Return [x, y] of the center of cell containing provided text 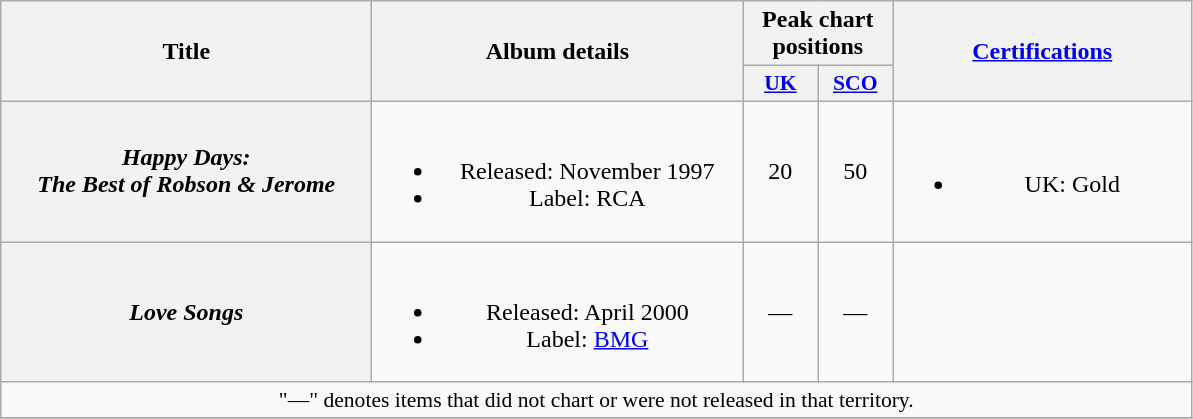
"—" denotes items that did not chart or were not released in that territory. [596, 400]
Album details [558, 52]
UK: Gold [1042, 171]
Released: April 2000Label: BMG [558, 312]
Released: November 1997Label: RCA [558, 171]
UK [780, 84]
Love Songs [186, 312]
SCO [856, 84]
Title [186, 52]
50 [856, 171]
20 [780, 171]
Peak chart positions [818, 34]
Happy Days: The Best of Robson & Jerome [186, 171]
Certifications [1042, 52]
